Provide the (x, y) coordinate of the cell's center where the given text is located.  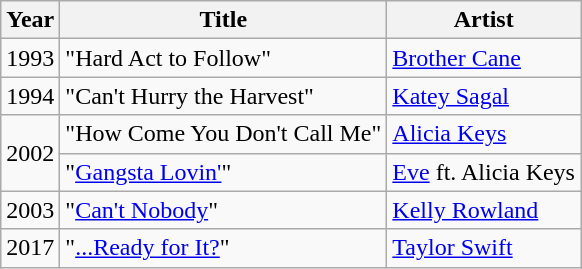
Artist (484, 20)
"...Ready for It?" (224, 248)
Title (224, 20)
1993 (30, 58)
1994 (30, 96)
Kelly Rowland (484, 210)
Katey Sagal (484, 96)
"Gangsta Lovin'" (224, 172)
Year (30, 20)
2002 (30, 153)
2003 (30, 210)
"Can't Nobody" (224, 210)
"How Come You Don't Call Me" (224, 134)
"Hard Act to Follow" (224, 58)
Alicia Keys (484, 134)
"Can't Hurry the Harvest" (224, 96)
Taylor Swift (484, 248)
2017 (30, 248)
Eve ft. Alicia Keys (484, 172)
Brother Cane (484, 58)
